Return the (X, Y) coordinate for the center point of the cell that contains the specified text.  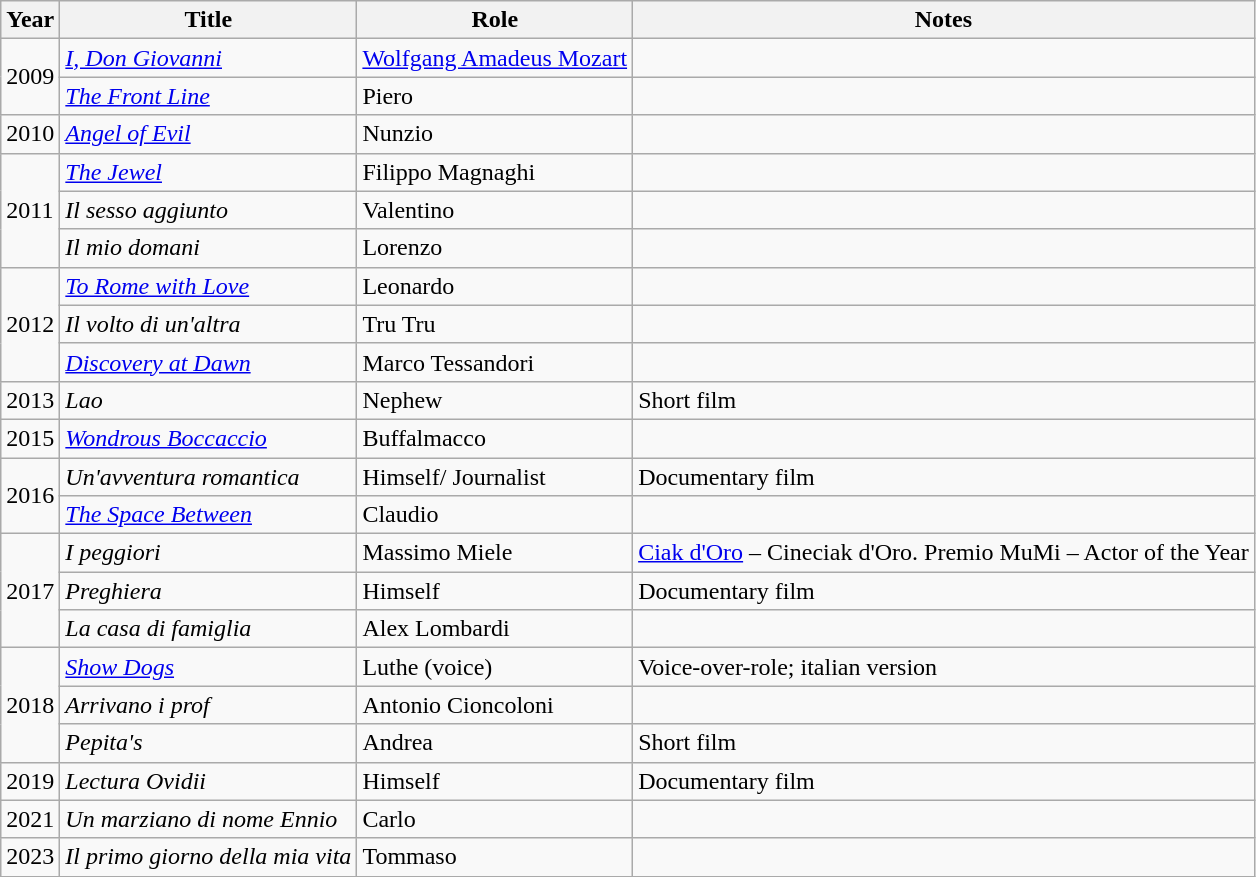
2018 (30, 705)
2009 (30, 77)
Title (208, 20)
2012 (30, 324)
Buffalmacco (495, 438)
Show Dogs (208, 667)
Year (30, 20)
I, Don Giovanni (208, 58)
Un'avventura romantica (208, 477)
Voice-over-role; italian version (944, 667)
Ciak d'Oro – Cineciak d'Oro. Premio MuMi – Actor of the Year (944, 553)
Angel of Evil (208, 134)
Arrivano i prof (208, 705)
Lorenzo (495, 248)
The Space Between (208, 515)
Discovery at Dawn (208, 362)
Carlo (495, 819)
Claudio (495, 515)
2013 (30, 400)
2023 (30, 857)
Il primo giorno della mia vita (208, 857)
Nephew (495, 400)
Luthe (voice) (495, 667)
Lao (208, 400)
Un marziano di nome Ennio (208, 819)
Wolfgang Amadeus Mozart (495, 58)
Notes (944, 20)
Il sesso aggiunto (208, 210)
2010 (30, 134)
Wondrous Boccaccio (208, 438)
2017 (30, 591)
2011 (30, 210)
Il mio domani (208, 248)
Antonio Cioncoloni (495, 705)
Preghiera (208, 591)
2019 (30, 781)
Piero (495, 96)
Tommaso (495, 857)
Nunzio (495, 134)
2016 (30, 496)
Role (495, 20)
2015 (30, 438)
Andrea (495, 743)
I peggiori (208, 553)
Massimo Miele (495, 553)
The Jewel (208, 172)
Leonardo (495, 286)
Valentino (495, 210)
Lectura Ovidii (208, 781)
La casa di famiglia (208, 629)
2021 (30, 819)
Marco Tessandori (495, 362)
Pepita's (208, 743)
To Rome with Love (208, 286)
Tru Tru (495, 324)
Filippo Magnaghi (495, 172)
Il volto di un'altra (208, 324)
Alex Lombardi (495, 629)
Himself/ Journalist (495, 477)
The Front Line (208, 96)
